Pinpoint the cell where the given text exists, returning its [x, y] midpoint coordinate. 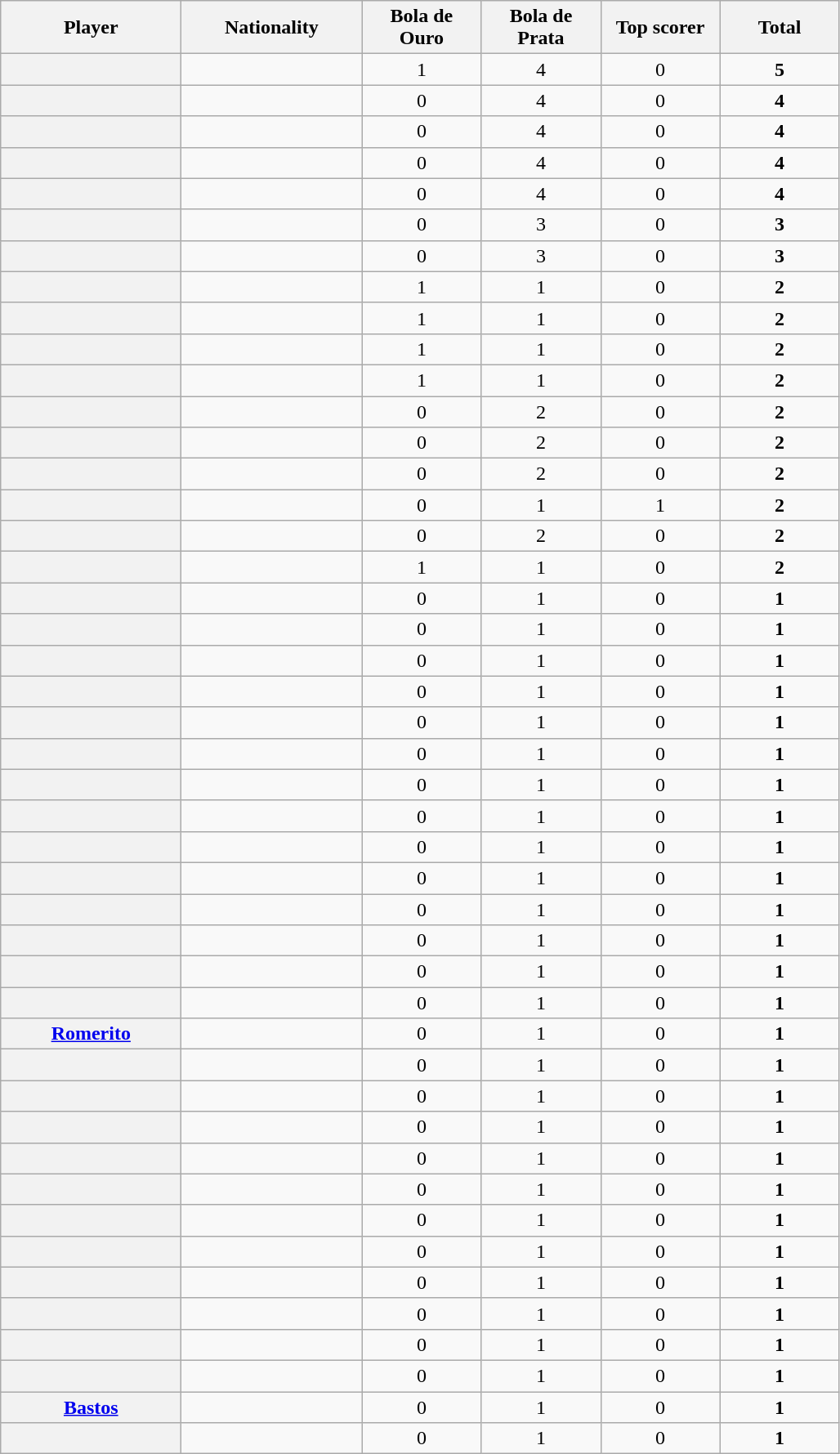
Romerito [92, 1034]
Player [92, 28]
Bola de Prata [541, 28]
Top scorer [660, 28]
Bola de Ouro [422, 28]
Bastos [92, 1407]
Nationality [271, 28]
5 [780, 69]
Total [780, 28]
